For the text-containing cell, return its midpoint in [x, y] coordinate format. 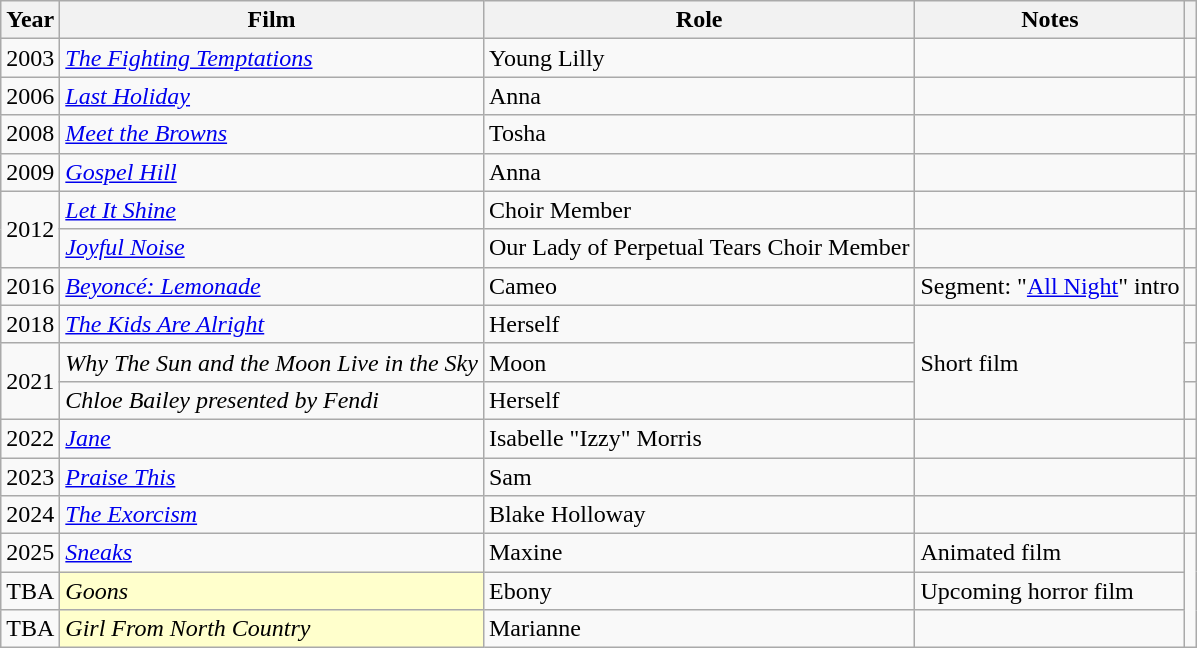
Upcoming horror film [1050, 591]
Joyful Noise [272, 248]
2024 [30, 515]
Moon [698, 362]
Praise This [272, 477]
Goons [272, 591]
Isabelle "Izzy" Morris [698, 438]
Segment: "All Night" intro [1050, 286]
Young Lilly [698, 58]
Short film [1050, 362]
2009 [30, 172]
2012 [30, 229]
Role [698, 20]
Why The Sun and the Moon Live in the Sky [272, 362]
Maxine [698, 553]
2016 [30, 286]
Choir Member [698, 210]
2021 [30, 381]
Our Lady of Perpetual Tears Choir Member [698, 248]
2006 [30, 96]
Film [272, 20]
Notes [1050, 20]
The Fighting Temptations [272, 58]
Sneaks [272, 553]
Chloe Bailey presented by Fendi [272, 400]
Gospel Hill [272, 172]
Meet the Browns [272, 134]
The Exorcism [272, 515]
Blake Holloway [698, 515]
Tosha [698, 134]
Jane [272, 438]
2025 [30, 553]
Sam [698, 477]
The Kids Are Alright [272, 324]
2022 [30, 438]
2018 [30, 324]
Animated film [1050, 553]
Year [30, 20]
Girl From North Country [272, 629]
Let It Shine [272, 210]
2003 [30, 58]
Marianne [698, 629]
Beyoncé: Lemonade [272, 286]
Cameo [698, 286]
Last Holiday [272, 96]
Ebony [698, 591]
2008 [30, 134]
2023 [30, 477]
